Capture the cell that displays the provided text and extract its (x, y) central coordinate. 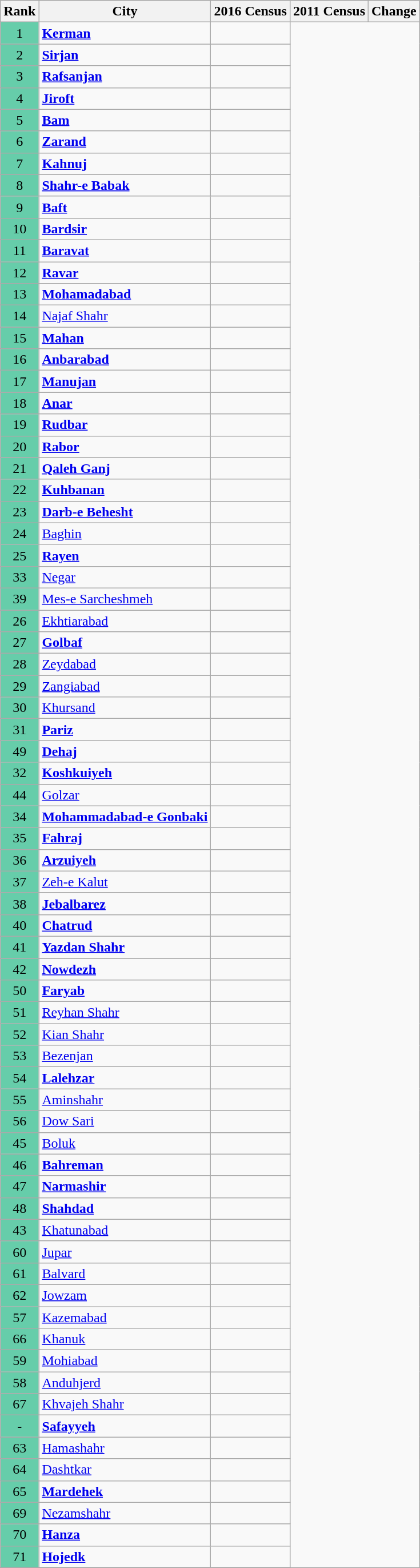
10 (19, 229)
Anar (125, 403)
17 (19, 381)
43 (19, 1230)
Safayyeh (125, 1426)
24 (19, 534)
Kuhbanan (125, 490)
Zarand (125, 142)
70 (19, 1535)
Sirjan (125, 55)
Baft (125, 207)
27 (19, 643)
34 (19, 817)
50 (19, 991)
21 (19, 468)
Dashtkar (125, 1470)
53 (19, 1056)
30 (19, 708)
9 (19, 207)
71 (19, 1557)
52 (19, 1034)
57 (19, 1317)
Kerman (125, 33)
61 (19, 1273)
Aminshahr (125, 1100)
Bezenjan (125, 1056)
8 (19, 185)
Mes-e Sarcheshmeh (125, 599)
Ravar (125, 273)
Anbarabad (125, 360)
3 (19, 77)
Negar (125, 577)
Shahr-e Babak (125, 185)
Bardsir (125, 229)
Ekhtiarabad (125, 620)
45 (19, 1143)
33 (19, 577)
48 (19, 1208)
29 (19, 686)
Manujan (125, 381)
7 (19, 164)
Shahdad (125, 1208)
Pariz (125, 730)
Khursand (125, 708)
Fahraj (125, 838)
Mohamadabad (125, 295)
18 (19, 403)
54 (19, 1078)
60 (19, 1252)
Mohammadabad-e Gonbaki (125, 817)
55 (19, 1100)
Baravat (125, 250)
Rabor (125, 447)
Mohiabad (125, 1361)
Kian Shahr (125, 1034)
Lalehzar (125, 1078)
Khatunabad (125, 1230)
Dehaj (125, 751)
47 (19, 1187)
2016 Census (250, 11)
41 (19, 947)
6 (19, 142)
Rayen (125, 555)
Rafsanjan (125, 77)
58 (19, 1383)
39 (19, 599)
5 (19, 120)
Golbaf (125, 643)
40 (19, 925)
Bam (125, 120)
22 (19, 490)
13 (19, 295)
23 (19, 512)
Qaleh Ganj (125, 468)
Nezamshahr (125, 1513)
Jiroft (125, 98)
Reyhan Shahr (125, 1013)
1 (19, 33)
4 (19, 98)
64 (19, 1470)
Hamashahr (125, 1448)
Khanuk (125, 1339)
Change (394, 11)
25 (19, 555)
Nowdezh (125, 969)
2011 Census (329, 11)
31 (19, 730)
37 (19, 882)
Khvajeh Shahr (125, 1404)
36 (19, 860)
Jupar (125, 1252)
Jebalbarez (125, 904)
Kazemabad (125, 1317)
Baghin (125, 534)
62 (19, 1295)
Boluk (125, 1143)
44 (19, 795)
26 (19, 620)
Yazdan Shahr (125, 947)
Rudbar (125, 425)
Hojedk (125, 1557)
Arzuiyeh (125, 860)
32 (19, 773)
59 (19, 1361)
Zeydabad (125, 664)
65 (19, 1491)
12 (19, 273)
Mardehek (125, 1491)
Zangiabad (125, 686)
Darb-e Behesht (125, 512)
28 (19, 664)
2 (19, 55)
63 (19, 1448)
Koshkuiyeh (125, 773)
Dow Sari (125, 1121)
Anduhjerd (125, 1383)
Rank (19, 11)
20 (19, 447)
56 (19, 1121)
46 (19, 1165)
19 (19, 425)
City (125, 11)
Golzar (125, 795)
Hanza (125, 1535)
Mahan (125, 338)
Balvard (125, 1273)
Faryab (125, 991)
Bahreman (125, 1165)
51 (19, 1013)
11 (19, 250)
35 (19, 838)
Najaf Shahr (125, 316)
Kahnuj (125, 164)
Narmashir (125, 1187)
Zeh-e Kalut (125, 882)
14 (19, 316)
67 (19, 1404)
49 (19, 751)
66 (19, 1339)
15 (19, 338)
- (19, 1426)
42 (19, 969)
16 (19, 360)
Chatrud (125, 925)
Jowzam (125, 1295)
38 (19, 904)
69 (19, 1513)
